Detect which cell encompasses the target text, then output its (X, Y) center coordinate. 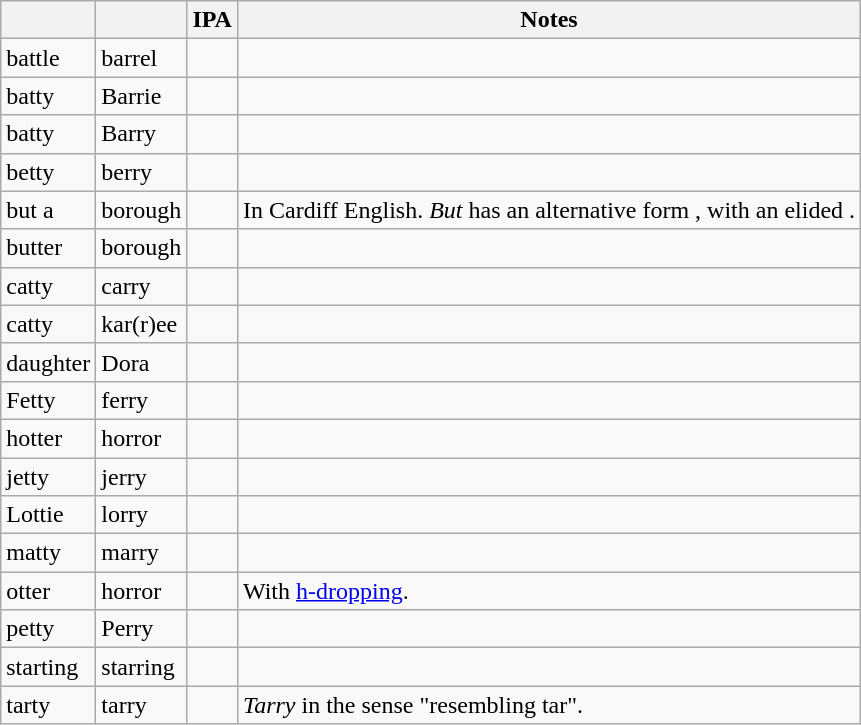
Fetty (48, 400)
ferry (142, 400)
petty (48, 629)
otter (48, 591)
Lottie (48, 515)
jetty (48, 477)
IPA (212, 20)
Barrie (142, 96)
but a (48, 210)
kar(r)ee (142, 324)
butter (48, 248)
barrel (142, 58)
berry (142, 172)
Tarry in the sense "resembling tar". (548, 705)
Dora (142, 362)
In Cardiff English. But has an alternative form , with an elided . (548, 210)
Perry (142, 629)
carry (142, 286)
daughter (48, 362)
hotter (48, 438)
matty (48, 553)
marry (142, 553)
battle (48, 58)
starting (48, 667)
tarry (142, 705)
tarty (48, 705)
betty (48, 172)
Barry (142, 134)
jerry (142, 477)
With h-dropping. (548, 591)
starring (142, 667)
Notes (548, 20)
lorry (142, 515)
